Extract the [x, y] coordinate from the center of the cell holding the provided text.  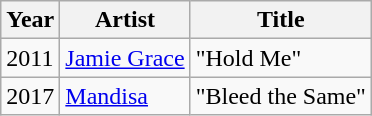
"Bleed the Same" [280, 96]
2017 [30, 96]
Title [280, 20]
2011 [30, 58]
Artist [125, 20]
Mandisa [125, 96]
Jamie Grace [125, 58]
"Hold Me" [280, 58]
Year [30, 20]
